Scan for the cell matching the given text and deliver its [X, Y] coordinate at center. 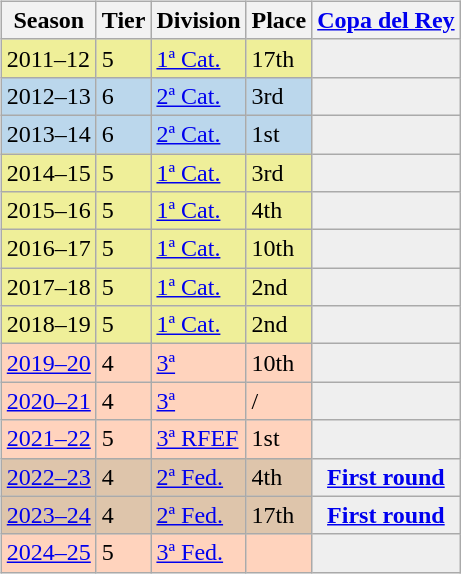
2014–15 [48, 173]
/ [279, 401]
Tier [124, 20]
2017–18 [48, 287]
2020–21 [48, 401]
2019–20 [48, 363]
2021–22 [48, 439]
2022–23 [48, 477]
Season [48, 20]
2023–24 [48, 515]
3ª Fed. [198, 553]
2016–17 [48, 249]
3ª RFEF [198, 439]
2015–16 [48, 211]
Place [279, 20]
2024–25 [48, 553]
Division [198, 20]
2018–19 [48, 325]
2013–14 [48, 134]
2011–12 [48, 58]
2012–13 [48, 96]
Copa del Rey [386, 20]
